Pinpoint the cell where the given text exists, returning its (X, Y) midpoint coordinate. 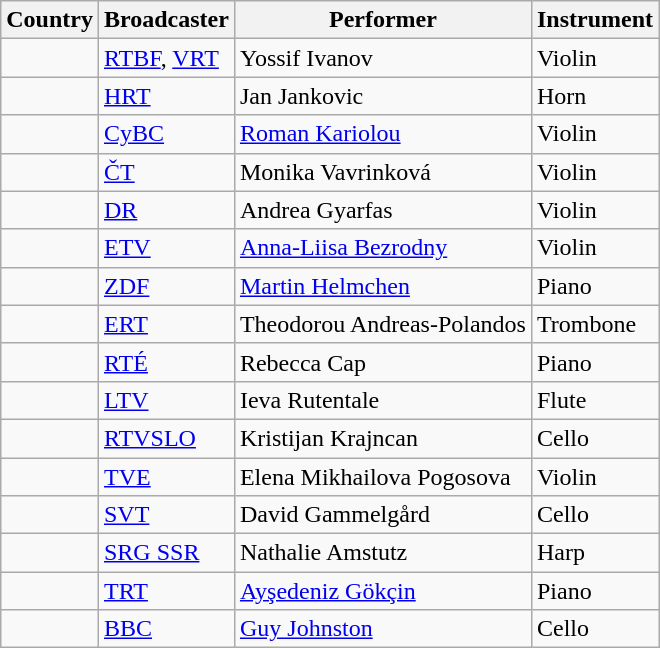
DR (166, 210)
Trombone (594, 324)
CyBC (166, 134)
RTÉ (166, 362)
ČT (166, 172)
SVT (166, 515)
ZDF (166, 286)
Flute (594, 400)
Yossif Ivanov (382, 58)
Monika Vavrinková (382, 172)
RTBF, VRT (166, 58)
HRT (166, 96)
Ayşedeniz Gökçin (382, 591)
Rebecca Cap (382, 362)
Broadcaster (166, 20)
TRT (166, 591)
Nathalie Amstutz (382, 553)
Theodorou Andreas-Polandos (382, 324)
Anna-Liisa Bezrodny (382, 248)
ETV (166, 248)
Elena Mikhailova Pogosova (382, 477)
Instrument (594, 20)
Performer (382, 20)
RTVSLO (166, 438)
BBC (166, 629)
Roman Kariolou (382, 134)
Jan Jankovic (382, 96)
ERT (166, 324)
TVE (166, 477)
David Gammelgård (382, 515)
Andrea Gyarfas (382, 210)
Country (50, 20)
Harp (594, 553)
Ieva Rutentale (382, 400)
Horn (594, 96)
LTV (166, 400)
Kristijan Krajncan (382, 438)
Guy Johnston (382, 629)
SRG SSR (166, 553)
Martin Helmchen (382, 286)
